Extract the [x, y] coordinate from the center of the cell holding the provided text.  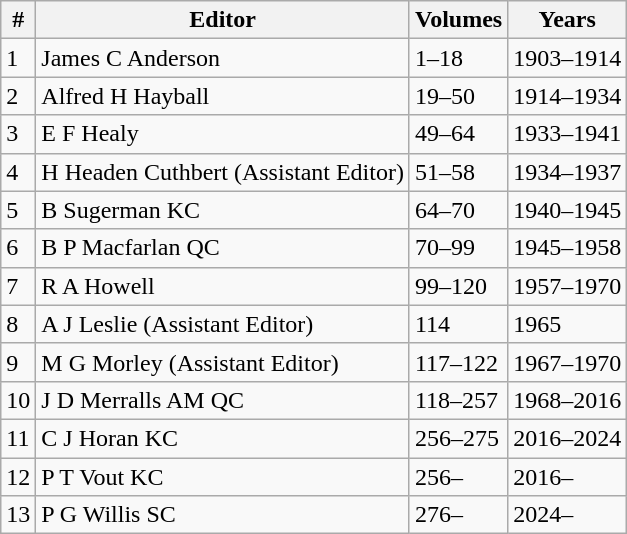
2016– [568, 477]
1957–1970 [568, 286]
H Headen Cuthbert (Assistant Editor) [223, 172]
J D Merralls AM QC [223, 400]
1945–1958 [568, 248]
# [18, 20]
117–122 [458, 362]
Years [568, 20]
13 [18, 515]
P T Vout KC [223, 477]
70–99 [458, 248]
1965 [568, 324]
9 [18, 362]
118–257 [458, 400]
2 [18, 96]
49–64 [458, 134]
1914–1934 [568, 96]
B P Macfarlan QC [223, 248]
256–275 [458, 438]
51–58 [458, 172]
Alfred H Hayball [223, 96]
1 [18, 58]
276– [458, 515]
1968–2016 [568, 400]
99–120 [458, 286]
64–70 [458, 210]
James C Anderson [223, 58]
E F Healy [223, 134]
11 [18, 438]
1967–1970 [568, 362]
Volumes [458, 20]
19–50 [458, 96]
B Sugerman KC [223, 210]
M G Morley (Assistant Editor) [223, 362]
C J Horan KC [223, 438]
114 [458, 324]
Editor [223, 20]
2016–2024 [568, 438]
R A Howell [223, 286]
1933–1941 [568, 134]
7 [18, 286]
P G Willis SC [223, 515]
6 [18, 248]
5 [18, 210]
1903–1914 [568, 58]
256– [458, 477]
12 [18, 477]
1934–1937 [568, 172]
3 [18, 134]
10 [18, 400]
8 [18, 324]
2024– [568, 515]
4 [18, 172]
1–18 [458, 58]
1940–1945 [568, 210]
A J Leslie (Assistant Editor) [223, 324]
